Detect which cell encompasses the target text, then output its (x, y) center coordinate. 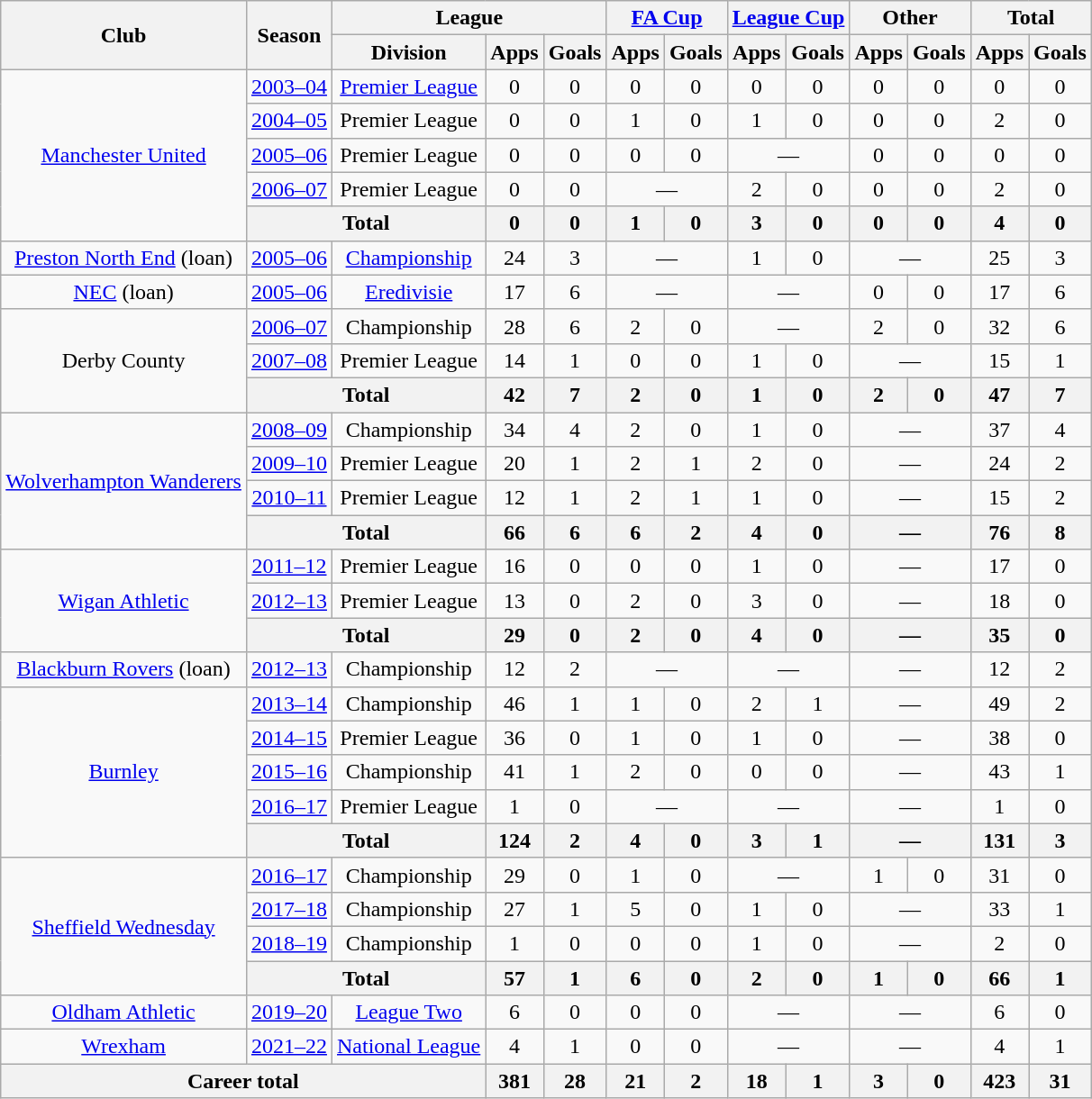
16 (514, 567)
423 (999, 1081)
Oldham Athletic (124, 1013)
2018–19 (288, 943)
2007–08 (288, 360)
8 (1060, 532)
25 (999, 258)
42 (514, 395)
35 (999, 635)
34 (514, 430)
Club (124, 35)
33 (999, 909)
Wolverhampton Wanderers (124, 481)
2008–09 (288, 430)
Sheffield Wednesday (124, 926)
2017–18 (288, 909)
Wigan Athletic (124, 601)
Other (910, 18)
2011–12 (288, 567)
Burnley (124, 772)
Wrexham (124, 1047)
Derby County (124, 360)
Eredivisie (408, 292)
National League (408, 1047)
36 (514, 738)
41 (514, 772)
47 (999, 395)
2013–14 (288, 704)
League (469, 18)
NEC (loan) (124, 292)
2003–04 (288, 86)
2009–10 (288, 464)
Career total (243, 1081)
League Cup (788, 18)
20 (514, 464)
FA Cup (667, 18)
38 (999, 738)
381 (514, 1081)
2014–15 (288, 738)
Blackburn Rovers (loan) (124, 669)
2004–05 (288, 121)
2015–16 (288, 772)
League Two (408, 1013)
32 (999, 326)
76 (999, 532)
43 (999, 772)
Manchester United (124, 155)
13 (514, 601)
21 (635, 1081)
14 (514, 360)
57 (514, 977)
5 (635, 909)
49 (999, 704)
46 (514, 704)
Season (288, 35)
Preston North End (loan) (124, 258)
124 (514, 840)
131 (999, 840)
Division (408, 52)
37 (999, 430)
2010–11 (288, 498)
2019–20 (288, 1013)
2021–22 (288, 1047)
27 (514, 909)
